Search for the cell housing the specified text and yield its [x, y] center coordinate. 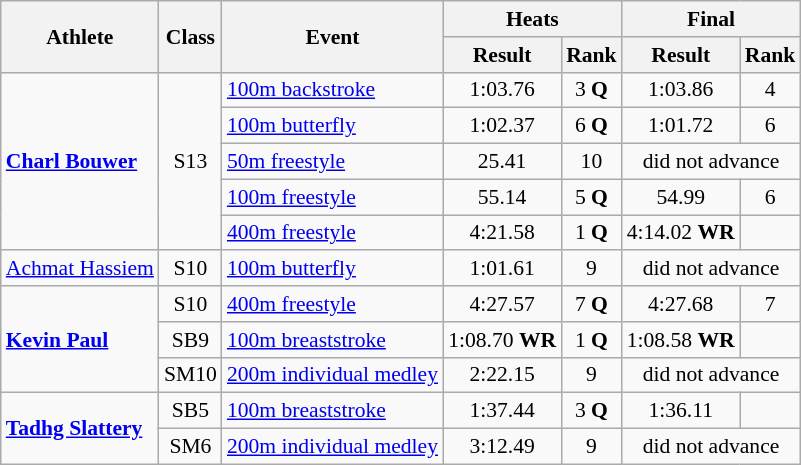
SM6 [190, 447]
55.14 [502, 197]
1:08.58 WR [681, 340]
Kevin Paul [80, 340]
1:03.86 [681, 90]
SB5 [190, 411]
SB9 [190, 340]
7 [770, 304]
4:14.02 WR [681, 233]
54.99 [681, 197]
Athlete [80, 36]
10 [592, 162]
50m freestyle [332, 162]
5 Q [592, 197]
3:12.49 [502, 447]
Class [190, 36]
1:08.70 WR [502, 340]
1:01.72 [681, 126]
Heats [532, 19]
4 [770, 90]
Event [332, 36]
1:36.11 [681, 411]
1:01.61 [502, 269]
100m freestyle [332, 197]
100m backstroke [332, 90]
SM10 [190, 375]
4:21.58 [502, 233]
Final [712, 19]
2:22.15 [502, 375]
S13 [190, 161]
1:37.44 [502, 411]
Charl Bouwer [80, 161]
Tadhg Slattery [80, 428]
25.41 [502, 162]
4:27.57 [502, 304]
1:03.76 [502, 90]
1:02.37 [502, 126]
4:27.68 [681, 304]
6 Q [592, 126]
Achmat Hassiem [80, 269]
7 Q [592, 304]
